Provide the [X, Y] coordinate of the cell's center where the given text is located.  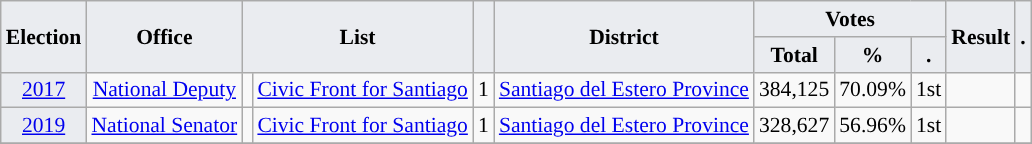
National Senator [164, 126]
Election [44, 36]
District [624, 36]
328,627 [794, 126]
National Deputy [164, 90]
56.96% [872, 126]
2017 [44, 90]
Total [794, 55]
Votes [850, 19]
384,125 [794, 90]
% [872, 55]
Result [980, 36]
70.09% [872, 90]
List [358, 36]
2019 [44, 126]
Office [164, 36]
